Scan for the cell matching the given text and deliver its (X, Y) coordinate at center. 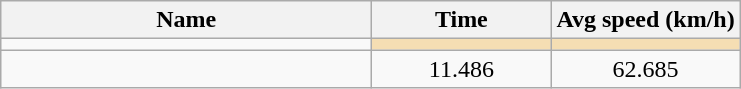
Name (186, 20)
11.486 (462, 69)
62.685 (646, 69)
Avg speed (km/h) (646, 20)
Time (462, 20)
